From the cell containing the given text, extract its center point as [x, y] coordinate. 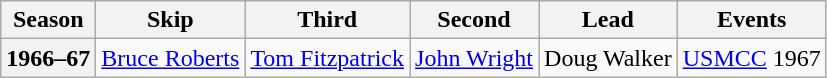
USMCC 1967 [752, 58]
Third [328, 20]
Second [474, 20]
Doug Walker [608, 58]
Tom Fitzpatrick [328, 58]
Lead [608, 20]
1966–67 [48, 58]
Events [752, 20]
Bruce Roberts [170, 58]
Season [48, 20]
John Wright [474, 58]
Skip [170, 20]
